Output the (X, Y) coordinate of the center of the cell containing the given text.  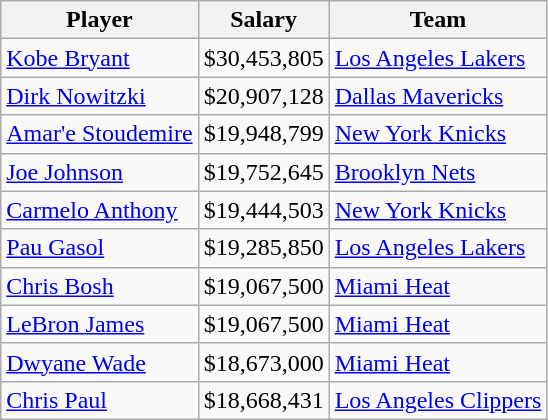
$19,444,503 (264, 210)
Brooklyn Nets (438, 172)
Dallas Mavericks (438, 96)
$18,668,431 (264, 400)
Dwyane Wade (100, 362)
$30,453,805 (264, 58)
Dirk Nowitzki (100, 96)
Los Angeles Clippers (438, 400)
$19,948,799 (264, 134)
LeBron James (100, 324)
Pau Gasol (100, 248)
$18,673,000 (264, 362)
$19,285,850 (264, 248)
Amar'e Stoudemire (100, 134)
Kobe Bryant (100, 58)
$20,907,128 (264, 96)
Team (438, 20)
Joe Johnson (100, 172)
Player (100, 20)
Chris Bosh (100, 286)
Carmelo Anthony (100, 210)
$19,752,645 (264, 172)
Salary (264, 20)
Chris Paul (100, 400)
